Find where the given text appears and provide that cell's center as [x, y] coordinate. 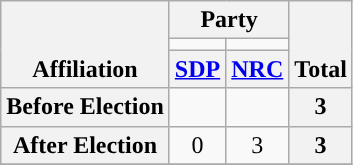
Before Election [86, 107]
Party [228, 20]
SDP [197, 69]
Affiliation [86, 44]
0 [197, 145]
Total [321, 44]
After Election [86, 145]
NRC [258, 69]
